Return (x, y) of the center of cell containing provided text 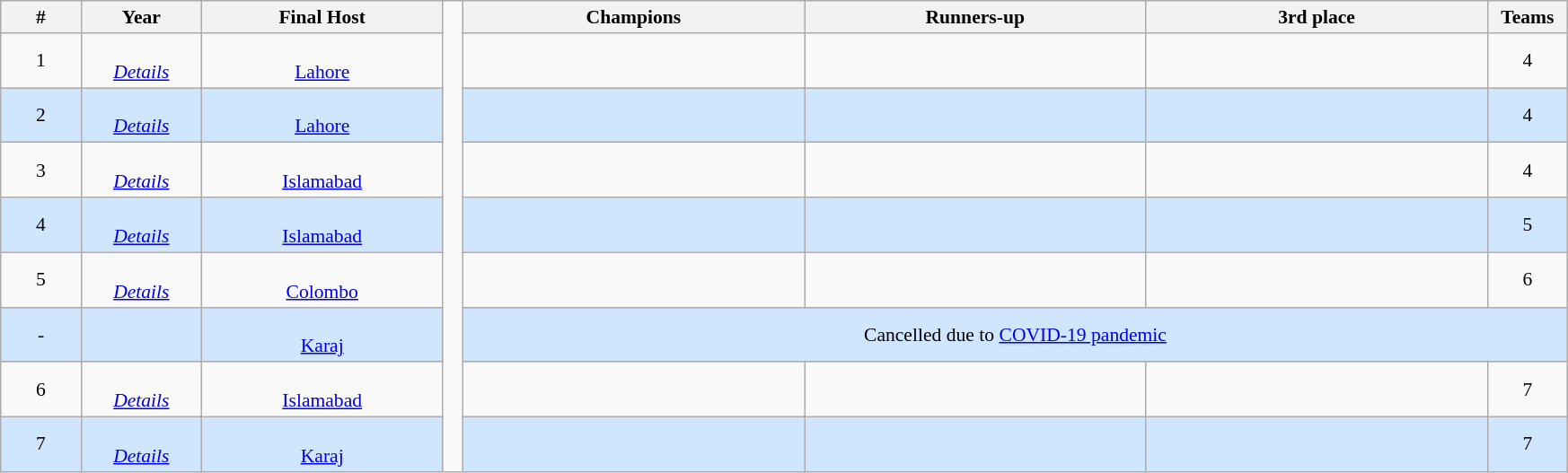
Champions (633, 17)
3 (41, 171)
3rd place (1317, 17)
- (41, 334)
Colombo (322, 280)
2 (41, 115)
Final Host (322, 17)
Cancelled due to COVID-19 pandemic (1015, 334)
Runners-up (975, 17)
Year (141, 17)
Teams (1528, 17)
# (41, 17)
1 (41, 61)
